Locate the cell with the specified text and output its (x, y) center coordinate. 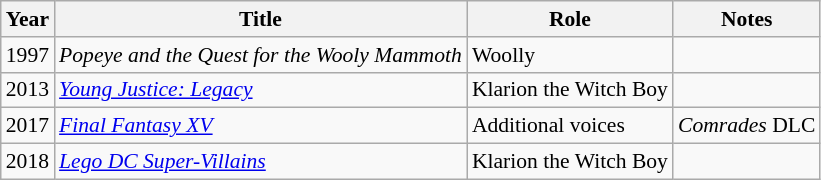
Notes (746, 19)
Woolly (570, 55)
Year (28, 19)
Role (570, 19)
Title (260, 19)
Additional voices (570, 126)
Comrades DLC (746, 126)
2013 (28, 90)
Lego DC Super-Villains (260, 162)
2017 (28, 126)
2018 (28, 162)
Young Justice: Legacy (260, 90)
1997 (28, 55)
Popeye and the Quest for the Wooly Mammoth (260, 55)
Final Fantasy XV (260, 126)
